Detect which cell encompasses the target text, then output its [x, y] center coordinate. 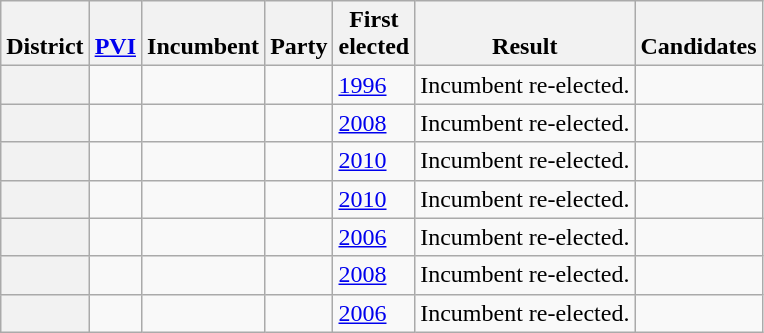
Party [299, 34]
1996 [374, 85]
Result [525, 34]
Firstelected [374, 34]
Incumbent [204, 34]
District [45, 34]
PVI [115, 34]
Candidates [698, 34]
